Identify which cell holds the provided text, then report its (X, Y) central coordinate. 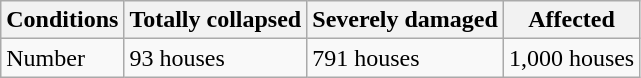
Number (62, 58)
Totally collapsed (216, 20)
93 houses (216, 58)
Conditions (62, 20)
791 houses (406, 58)
1,000 houses (571, 58)
Affected (571, 20)
Severely damaged (406, 20)
